Find where the given text appears and provide that cell's center as [X, Y] coordinate. 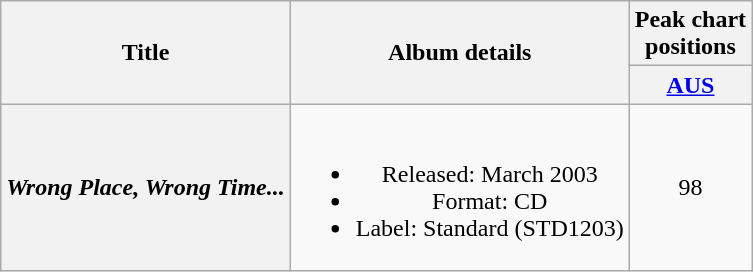
Wrong Place, Wrong Time... [146, 188]
AUS [690, 85]
Album details [460, 52]
Released: March 2003Format: CDLabel: Standard (STD1203) [460, 188]
Title [146, 52]
Peak chartpositions [690, 34]
98 [690, 188]
